Search for the cell housing the specified text and yield its (X, Y) center coordinate. 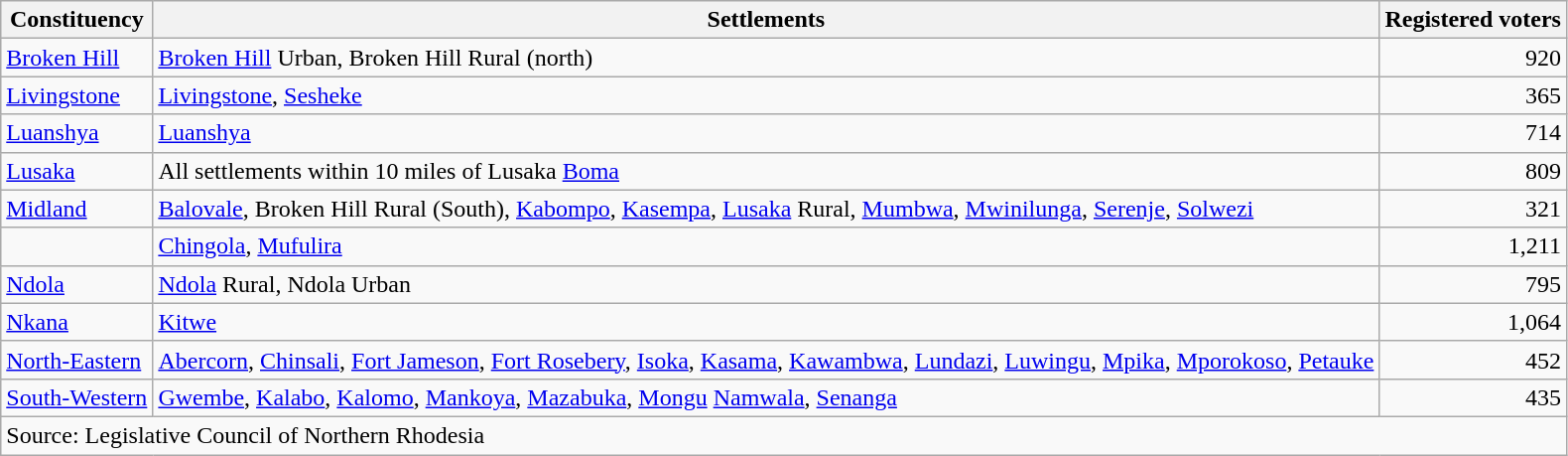
Settlements (766, 20)
Broken Hill (77, 58)
Livingstone, Sesheke (766, 95)
Kitwe (766, 322)
North-Eastern (77, 360)
Lusaka (77, 171)
Ndola (77, 284)
714 (1473, 133)
920 (1473, 58)
Nkana (77, 322)
321 (1473, 209)
435 (1473, 397)
1,064 (1473, 322)
Balovale, Broken Hill Rural (South), Kabompo, Kasempa, Lusaka Rural, Mumbwa, Mwinilunga, Serenje, Solwezi (766, 209)
Gwembe, Kalabo, Kalomo, Mankoya, Mazabuka, Mongu Namwala, Senanga (766, 397)
Chingola, Mufulira (766, 246)
Constituency (77, 20)
Broken Hill Urban, Broken Hill Rural (north) (766, 58)
795 (1473, 284)
809 (1473, 171)
All settlements within 10 miles of Lusaka Boma (766, 171)
365 (1473, 95)
Livingstone (77, 95)
1,211 (1473, 246)
Registered voters (1473, 20)
452 (1473, 360)
Midland (77, 209)
Source: Legislative Council of Northern Rhodesia (784, 435)
Ndola Rural, Ndola Urban (766, 284)
Abercorn, Chinsali, Fort Jameson, Fort Rosebery, Isoka, Kasama, Kawambwa, Lundazi, Luwingu, Mpika, Mporokoso, Petauke (766, 360)
South-Western (77, 397)
